Search for the cell housing the specified text and yield its [X, Y] center coordinate. 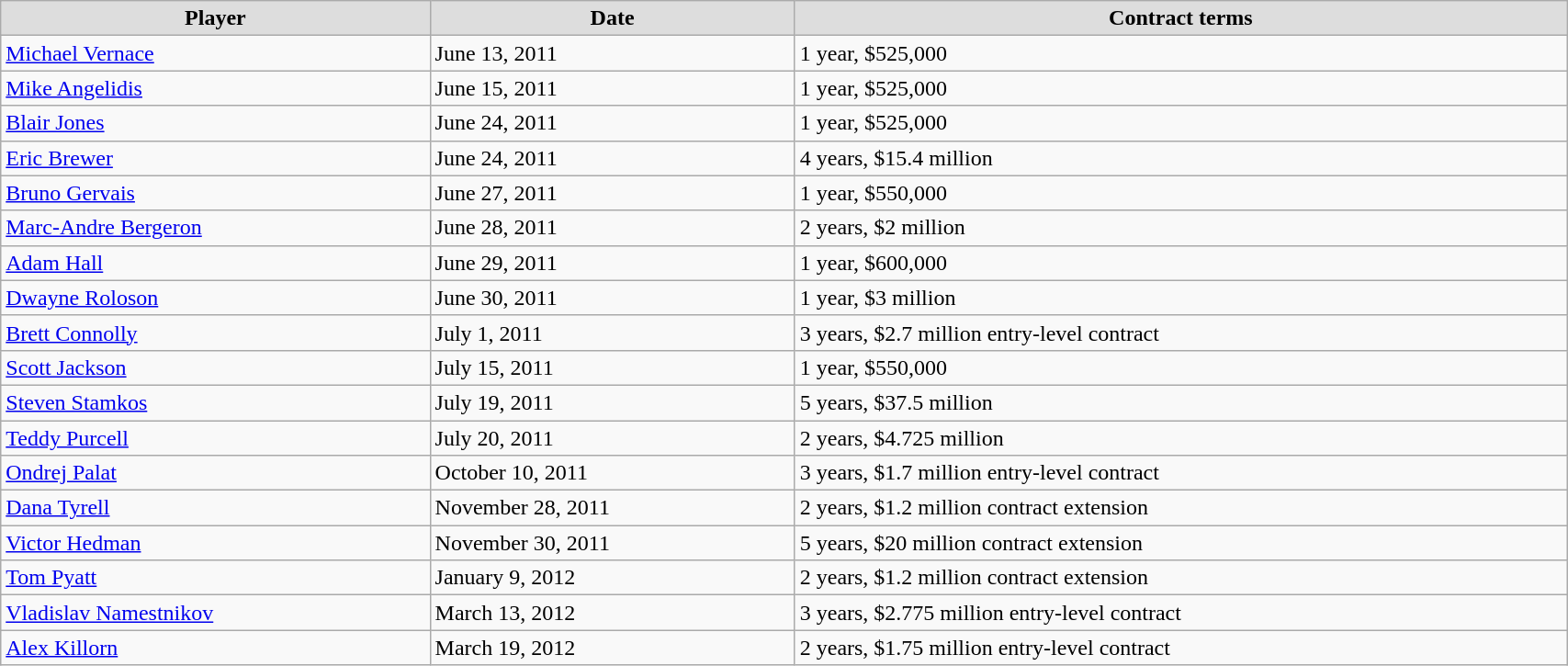
Player [215, 18]
Contract terms [1180, 18]
Bruno Gervais [215, 193]
November 30, 2011 [612, 543]
January 9, 2012 [612, 578]
4 years, $15.4 million [1180, 158]
Brett Connolly [215, 333]
Tom Pyatt [215, 578]
Teddy Purcell [215, 438]
2 years, $2 million [1180, 228]
Dana Tyrell [215, 508]
Steven Stamkos [215, 402]
2 years, $1.75 million entry-level contract [1180, 648]
November 28, 2011 [612, 508]
June 13, 2011 [612, 53]
Ondrej Palat [215, 473]
1 year, $3 million [1180, 298]
October 10, 2011 [612, 473]
Adam Hall [215, 263]
Dwayne Roloson [215, 298]
3 years, $2.775 million entry-level contract [1180, 613]
Michael Vernace [215, 53]
Eric Brewer [215, 158]
July 1, 2011 [612, 333]
Vladislav Namestnikov [215, 613]
Date [612, 18]
July 19, 2011 [612, 402]
June 30, 2011 [612, 298]
July 20, 2011 [612, 438]
Alex Killorn [215, 648]
March 19, 2012 [612, 648]
June 15, 2011 [612, 88]
5 years, $20 million contract extension [1180, 543]
Mike Angelidis [215, 88]
1 year, $600,000 [1180, 263]
June 27, 2011 [612, 193]
Blair Jones [215, 123]
Victor Hedman [215, 543]
Marc-Andre Bergeron [215, 228]
June 28, 2011 [612, 228]
3 years, $1.7 million entry-level contract [1180, 473]
3 years, $2.7 million entry-level contract [1180, 333]
March 13, 2012 [612, 613]
5 years, $37.5 million [1180, 402]
July 15, 2011 [612, 367]
Scott Jackson [215, 367]
June 29, 2011 [612, 263]
2 years, $4.725 million [1180, 438]
